Detect which cell encompasses the target text, then output its (x, y) center coordinate. 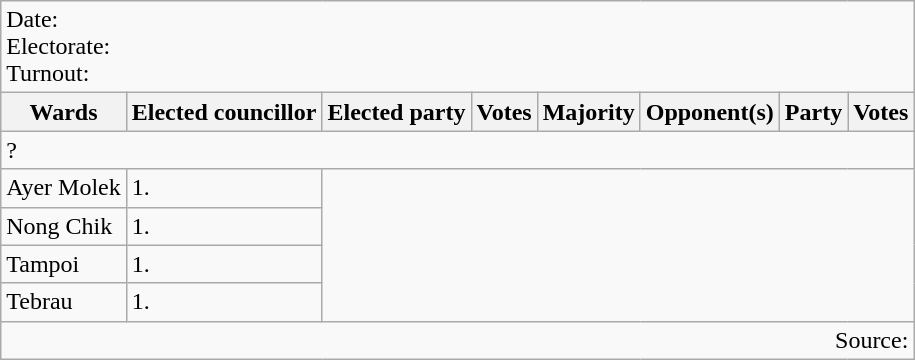
Wards (64, 112)
Ayer Molek (64, 188)
Elected councillor (224, 112)
Tampoi (64, 264)
Party (813, 112)
Source: (458, 340)
Date: Electorate: Turnout: (458, 47)
Nong Chik (64, 226)
Majority (588, 112)
? (458, 150)
Tebrau (64, 302)
Opponent(s) (710, 112)
Elected party (396, 112)
